Scan for the cell matching the given text and deliver its [x, y] coordinate at center. 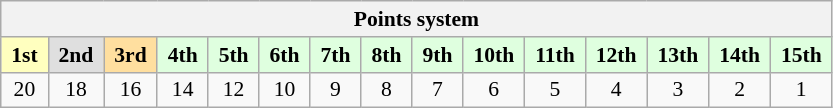
10 [284, 90]
12th [616, 55]
14th [740, 55]
2 [740, 90]
Points system [416, 19]
14 [182, 90]
1st [24, 55]
2nd [76, 55]
6 [494, 90]
20 [24, 90]
5 [556, 90]
6th [284, 55]
18 [76, 90]
5th [234, 55]
1 [801, 90]
16 [130, 90]
12 [234, 90]
10th [494, 55]
15th [801, 55]
4th [182, 55]
8 [386, 90]
3 [678, 90]
4 [616, 90]
13th [678, 55]
9 [336, 90]
11th [556, 55]
9th [438, 55]
8th [386, 55]
3rd [130, 55]
7th [336, 55]
7 [438, 90]
